For the text-containing cell, return its midpoint in [x, y] coordinate format. 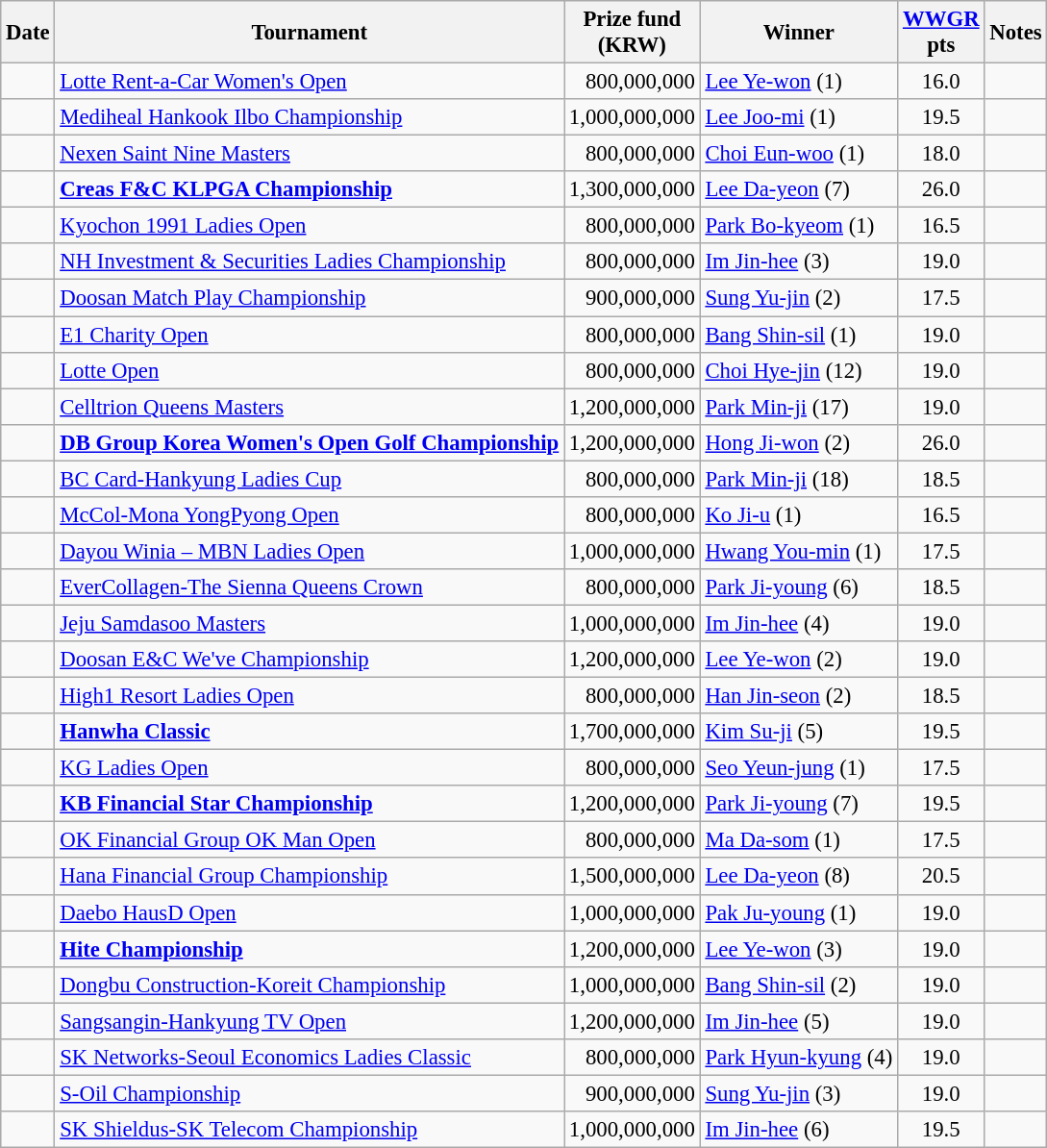
Park Ji-young (6) [799, 587]
Lee Da-yeon (7) [799, 189]
Mediheal Hankook Ilbo Championship [310, 117]
Prize fund(KRW) [633, 33]
Lee Ye-won (2) [799, 660]
Hanwha Classic [310, 732]
Tournament [310, 33]
Choi Eun-woo (1) [799, 154]
Pak Ju-young (1) [799, 912]
Choi Hye-jin (12) [799, 370]
Lee Ye-won (3) [799, 949]
S-Oil Championship [310, 1093]
OK Financial Group OK Man Open [310, 840]
SK Networks-Seoul Economics Ladies Classic [310, 1058]
Bang Shin-sil (1) [799, 335]
Park Ji-young (7) [799, 804]
Hong Ji-won (2) [799, 442]
Park Bo-kyeom (1) [799, 226]
Dongbu Construction-Koreit Championship [310, 985]
1,700,000,000 [633, 732]
20.5 [941, 877]
Nexen Saint Nine Masters [310, 154]
Kyochon 1991 Ladies Open [310, 226]
Notes [1015, 33]
DB Group Korea Women's Open Golf Championship [310, 442]
KG Ladies Open [310, 768]
1,500,000,000 [633, 877]
WWGRpts [941, 33]
High1 Resort Ladies Open [310, 696]
NH Investment & Securities Ladies Championship [310, 262]
Ko Ji-u (1) [799, 515]
Seo Yeun-jung (1) [799, 768]
Im Jin-hee (3) [799, 262]
Park Min-ji (17) [799, 407]
Park Hyun-kyung (4) [799, 1058]
McCol-Mona YongPyong Open [310, 515]
Lee Da-yeon (8) [799, 877]
1,300,000,000 [633, 189]
Im Jin-hee (4) [799, 623]
Im Jin-hee (6) [799, 1130]
16.0 [941, 82]
Im Jin-hee (5) [799, 1021]
E1 Charity Open [310, 335]
Hite Championship [310, 949]
Dayou Winia – MBN Ladies Open [310, 551]
Ma Da-som (1) [799, 840]
Han Jin-seon (2) [799, 696]
Jeju Samdasoo Masters [310, 623]
BC Card-Hankyung Ladies Cup [310, 479]
Sung Yu-jin (3) [799, 1093]
Park Min-ji (18) [799, 479]
Kim Su-ji (5) [799, 732]
Lee Joo-mi (1) [799, 117]
Bang Shin-sil (2) [799, 985]
Lee Ye-won (1) [799, 82]
Sangsangin-Hankyung TV Open [310, 1021]
Lotte Rent-a-Car Women's Open [310, 82]
Doosan Match Play Championship [310, 298]
18.0 [941, 154]
Date [28, 33]
Hwang You-min (1) [799, 551]
EverCollagen-The Sienna Queens Crown [310, 587]
Sung Yu-jin (2) [799, 298]
Lotte Open [310, 370]
Winner [799, 33]
Doosan E&C We've Championship [310, 660]
Hana Financial Group Championship [310, 877]
Daebo HausD Open [310, 912]
KB Financial Star Championship [310, 804]
Creas F&C KLPGA Championship [310, 189]
Celltrion Queens Masters [310, 407]
SK Shieldus-SK Telecom Championship [310, 1130]
